Locate the cell with the specified text and output its [X, Y] center coordinate. 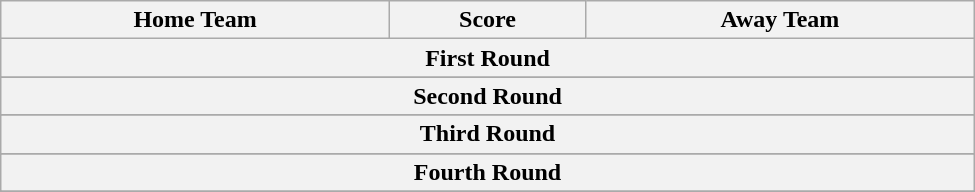
Away Team [780, 20]
First Round [488, 58]
Fourth Round [488, 172]
Home Team [196, 20]
Score [487, 20]
Second Round [488, 96]
Third Round [488, 134]
